Output the (X, Y) coordinate of the center of the cell containing the given text.  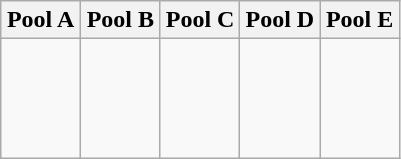
Pool D (280, 20)
Pool B (120, 20)
Pool C (200, 20)
Pool E (360, 20)
Pool A (41, 20)
